For the text-containing cell, return its midpoint in (X, Y) coordinate format. 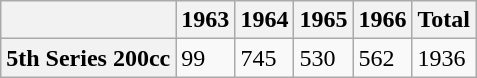
1963 (206, 20)
1966 (382, 20)
5th Series 200cc (88, 58)
1936 (444, 58)
Total (444, 20)
745 (264, 58)
1965 (324, 20)
530 (324, 58)
99 (206, 58)
562 (382, 58)
1964 (264, 20)
